Search for the cell housing the specified text and yield its [X, Y] center coordinate. 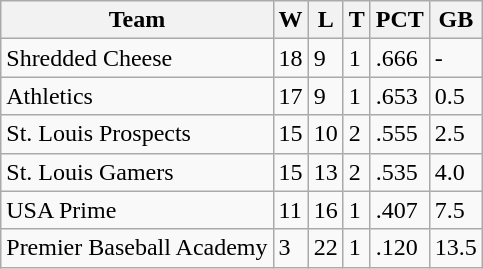
USA Prime [137, 210]
.555 [400, 134]
.120 [400, 248]
17 [290, 96]
11 [290, 210]
PCT [400, 20]
Premier Baseball Academy [137, 248]
18 [290, 58]
22 [326, 248]
L [326, 20]
3 [290, 248]
0.5 [456, 96]
.666 [400, 58]
13 [326, 172]
16 [326, 210]
- [456, 58]
.535 [400, 172]
W [290, 20]
4.0 [456, 172]
Shredded Cheese [137, 58]
GB [456, 20]
T [356, 20]
10 [326, 134]
2.5 [456, 134]
St. Louis Gamers [137, 172]
13.5 [456, 248]
.653 [400, 96]
Team [137, 20]
St. Louis Prospects [137, 134]
7.5 [456, 210]
.407 [400, 210]
Athletics [137, 96]
